Detect which cell encompasses the target text, then output its (x, y) center coordinate. 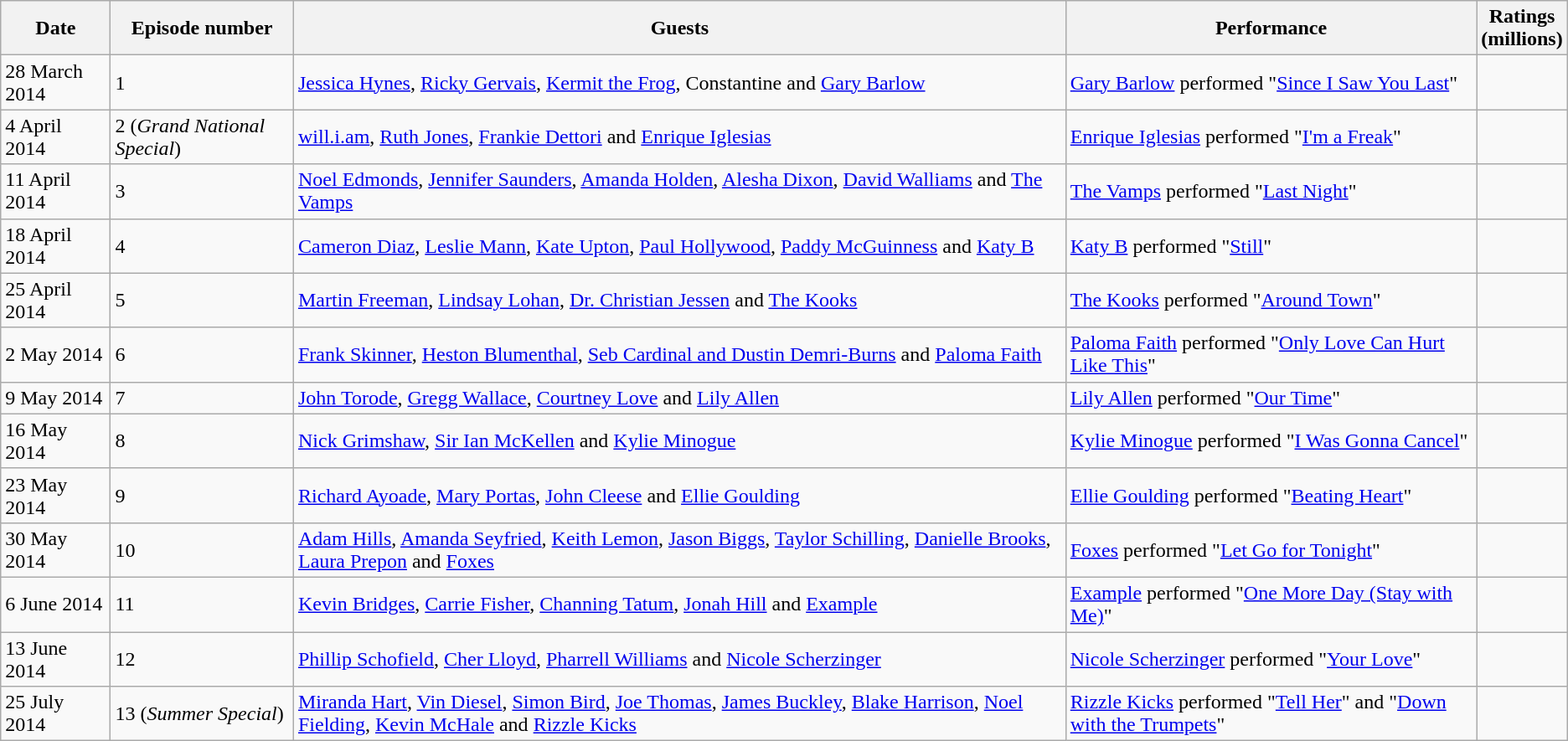
Adam Hills, Amanda Seyfried, Keith Lemon, Jason Biggs, Taylor Schilling, Danielle Brooks, Laura Prepon and Foxes (679, 549)
Paloma Faith performed "Only Love Can Hurt Like This" (1271, 355)
Episode number (203, 28)
Rizzle Kicks performed "Tell Her" and "Down with the Trumpets" (1271, 713)
Date (55, 28)
Ellie Goulding performed "Beating Heart" (1271, 496)
8 (203, 440)
5 (203, 300)
Jessica Hynes, Ricky Gervais, Kermit the Frog, Constantine and Gary Barlow (679, 82)
25 July 2014 (55, 713)
Example performed "One More Day (Stay with Me)" (1271, 605)
Guests (679, 28)
Nicole Scherzinger performed "Your Love" (1271, 658)
Noel Edmonds, Jennifer Saunders, Amanda Holden, Alesha Dixon, David Walliams and The Vamps (679, 191)
10 (203, 549)
Ratings(millions) (1522, 28)
6 (203, 355)
1 (203, 82)
9 May 2014 (55, 398)
2 (Grand National Special) (203, 137)
Miranda Hart, Vin Diesel, Simon Bird, Joe Thomas, James Buckley, Blake Harrison, Noel Fielding, Kevin McHale and Rizzle Kicks (679, 713)
Martin Freeman, Lindsay Lohan, Dr. Christian Jessen and The Kooks (679, 300)
Katy B performed "Still" (1271, 246)
Cameron Diaz, Leslie Mann, Kate Upton, Paul Hollywood, Paddy McGuinness and Katy B (679, 246)
4 April 2014 (55, 137)
6 June 2014 (55, 605)
12 (203, 658)
16 May 2014 (55, 440)
Performance (1271, 28)
2 May 2014 (55, 355)
9 (203, 496)
The Vamps performed "Last Night" (1271, 191)
Phillip Schofield, Cher Lloyd, Pharrell Williams and Nicole Scherzinger (679, 658)
Kevin Bridges, Carrie Fisher, Channing Tatum, Jonah Hill and Example (679, 605)
Foxes performed "Let Go for Tonight" (1271, 549)
Nick Grimshaw, Sir Ian McKellen and Kylie Minogue (679, 440)
The Kooks performed "Around Town" (1271, 300)
4 (203, 246)
Frank Skinner, Heston Blumenthal, Seb Cardinal and Dustin Demri-Burns and Paloma Faith (679, 355)
Lily Allen performed "Our Time" (1271, 398)
7 (203, 398)
will.i.am, Ruth Jones, Frankie Dettori and Enrique Iglesias (679, 137)
13 June 2014 (55, 658)
John Torode, Gregg Wallace, Courtney Love and Lily Allen (679, 398)
30 May 2014 (55, 549)
Richard Ayoade, Mary Portas, John Cleese and Ellie Goulding (679, 496)
Enrique Iglesias performed "I'm a Freak" (1271, 137)
11 (203, 605)
3 (203, 191)
Gary Barlow performed "Since I Saw You Last" (1271, 82)
13 (Summer Special) (203, 713)
23 May 2014 (55, 496)
18 April 2014 (55, 246)
11 April 2014 (55, 191)
Kylie Minogue performed "I Was Gonna Cancel" (1271, 440)
25 April 2014 (55, 300)
28 March 2014 (55, 82)
